Find where the given text appears and provide that cell's center as [X, Y] coordinate. 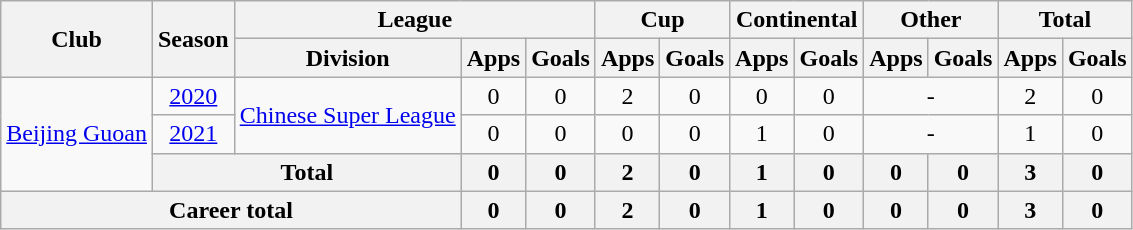
Career total [231, 210]
Continental [797, 20]
Season [193, 39]
Beijing Guoan [77, 134]
Chinese Super League [348, 115]
Division [348, 58]
2021 [193, 134]
Cup [662, 20]
Other [931, 20]
Club [77, 39]
League [414, 20]
2020 [193, 96]
